Capture the cell that displays the provided text and extract its (x, y) central coordinate. 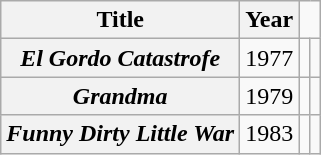
Funny Dirty Little War (120, 134)
Year (270, 20)
1979 (270, 96)
El Gordo Catastrofe (120, 58)
1983 (270, 134)
Title (120, 20)
Grandma (120, 96)
1977 (270, 58)
